Return (x, y) of the center of cell containing provided text 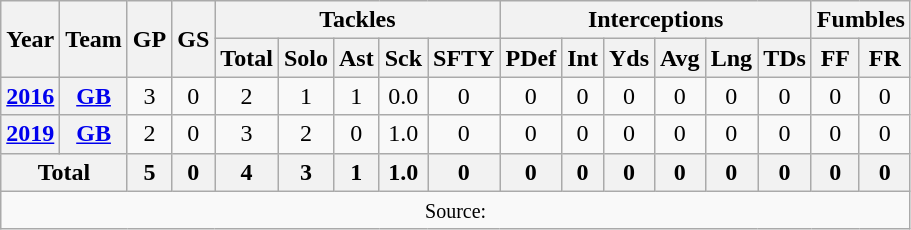
TDs (785, 58)
2016 (30, 96)
Team (94, 39)
Interceptions (656, 20)
0.0 (403, 96)
PDef (531, 58)
Avg (680, 58)
Int (583, 58)
FR (884, 58)
Source: (456, 210)
GS (194, 39)
Sck (403, 58)
Ast (356, 58)
Lng (731, 58)
Tackles (358, 20)
Yds (628, 58)
GP (149, 39)
4 (247, 172)
2019 (30, 134)
Year (30, 39)
Solo (306, 58)
FF (835, 58)
5 (149, 172)
SFTY (464, 58)
Fumbles (860, 20)
